For the text-containing cell, return its midpoint in (x, y) coordinate format. 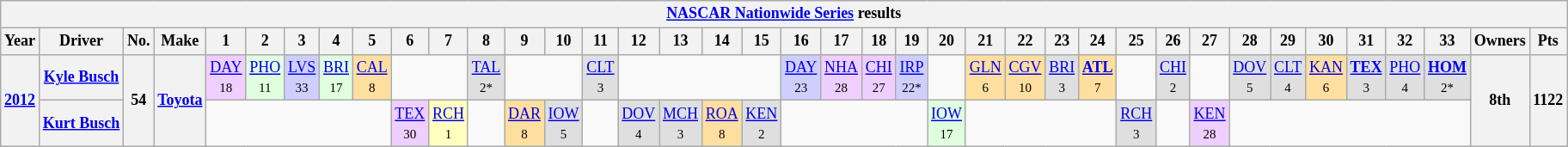
10 (564, 41)
CLT4 (1288, 77)
30 (1326, 41)
DOV5 (1250, 77)
TAL2* (486, 77)
29 (1288, 41)
7 (449, 41)
TEX30 (410, 124)
IOW5 (564, 124)
Kurt Busch (81, 124)
DAR8 (524, 124)
CGV10 (1025, 77)
26 (1173, 41)
IOW17 (947, 124)
16 (801, 41)
1 (226, 41)
2 (265, 41)
1122 (1548, 100)
23 (1063, 41)
NASCAR Nationwide Series results (784, 14)
KAN6 (1326, 77)
KEN28 (1210, 124)
5 (371, 41)
Driver (81, 41)
27 (1210, 41)
MCH3 (681, 124)
31 (1366, 41)
22 (1025, 41)
Kyle Busch (81, 77)
17 (842, 41)
LVS33 (303, 77)
9 (524, 41)
DOV4 (639, 124)
CHI27 (879, 77)
BRI3 (1063, 77)
CHI2 (1173, 77)
KEN2 (762, 124)
ATL7 (1097, 77)
DAY23 (801, 77)
No. (139, 41)
Year (21, 41)
14 (722, 41)
IRP22* (911, 77)
25 (1136, 41)
TEX3 (1366, 77)
ROA8 (722, 124)
RCH3 (1136, 124)
6 (410, 41)
NHA28 (842, 77)
HOM2* (1448, 77)
CLT3 (600, 77)
15 (762, 41)
PHO11 (265, 77)
19 (911, 41)
8th (1499, 100)
21 (985, 41)
CAL8 (371, 77)
Owners (1499, 41)
DAY18 (226, 77)
PHO4 (1405, 77)
4 (337, 41)
28 (1250, 41)
GLN6 (985, 77)
8 (486, 41)
Pts (1548, 41)
33 (1448, 41)
18 (879, 41)
24 (1097, 41)
54 (139, 100)
32 (1405, 41)
Toyota (181, 100)
13 (681, 41)
BRI17 (337, 77)
20 (947, 41)
2012 (21, 100)
Make (181, 41)
11 (600, 41)
RCH1 (449, 124)
12 (639, 41)
3 (303, 41)
